Scan for the cell matching the given text and deliver its [x, y] coordinate at center. 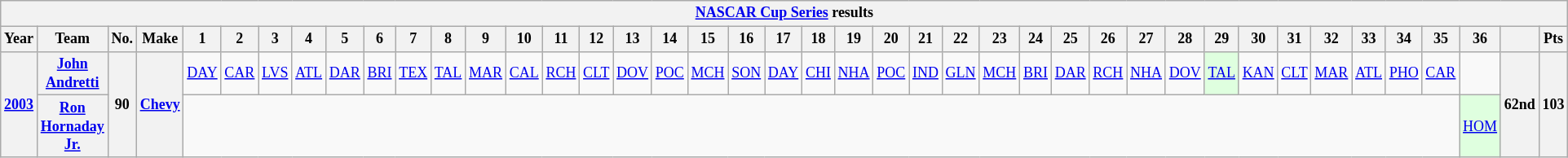
Year [20, 39]
13 [633, 39]
6 [380, 39]
5 [344, 39]
NASCAR Cup Series results [784, 13]
3 [276, 39]
25 [1070, 39]
35 [1441, 39]
36 [1481, 39]
8 [448, 39]
2 [240, 39]
20 [891, 39]
Chevy [160, 104]
10 [523, 39]
GLN [961, 73]
Pts [1553, 39]
28 [1185, 39]
2003 [20, 104]
103 [1553, 104]
John Andretti [72, 73]
17 [784, 39]
62nd [1520, 104]
33 [1369, 39]
14 [669, 39]
30 [1258, 39]
29 [1221, 39]
16 [747, 39]
CHI [819, 73]
CAL [523, 73]
LVS [276, 73]
SON [747, 73]
9 [486, 39]
12 [597, 39]
31 [1295, 39]
Team [72, 39]
18 [819, 39]
90 [122, 104]
1 [202, 39]
15 [708, 39]
No. [122, 39]
32 [1332, 39]
TEX [413, 73]
HOM [1481, 126]
7 [413, 39]
22 [961, 39]
Make [160, 39]
4 [309, 39]
24 [1036, 39]
21 [926, 39]
34 [1404, 39]
26 [1108, 39]
Ron Hornaday Jr. [72, 126]
IND [926, 73]
19 [854, 39]
27 [1146, 39]
KAN [1258, 73]
PHO [1404, 73]
11 [561, 39]
23 [1000, 39]
